Capture the cell that displays the provided text and extract its (x, y) central coordinate. 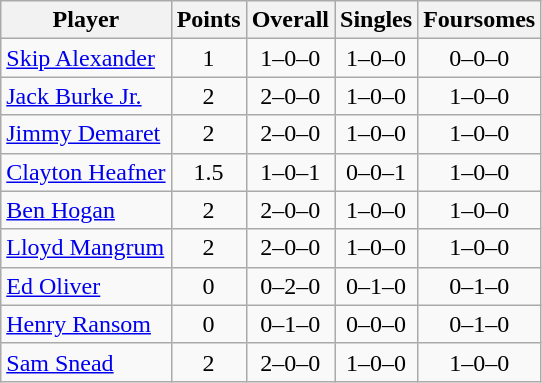
Lloyd Mangrum (86, 248)
0–0–1 (376, 172)
Henry Ransom (86, 324)
Clayton Heafner (86, 172)
Player (86, 20)
Singles (376, 20)
1.5 (208, 172)
0–2–0 (290, 286)
Jimmy Demaret (86, 134)
Overall (290, 20)
1 (208, 58)
Ed Oliver (86, 286)
1–0–1 (290, 172)
Sam Snead (86, 362)
Points (208, 20)
Jack Burke Jr. (86, 96)
Skip Alexander (86, 58)
Ben Hogan (86, 210)
Foursomes (480, 20)
